Locate the cell with the specified text and output its (X, Y) center coordinate. 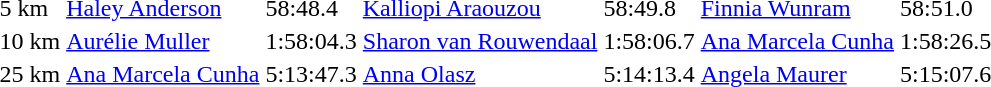
1:58:04.3 (311, 41)
Aurélie Muller (163, 41)
1:58:06.7 (649, 41)
Sharon van Rouwendaal (480, 41)
Ana Marcela Cunha (797, 41)
